Scan for the cell matching the given text and deliver its (X, Y) coordinate at center. 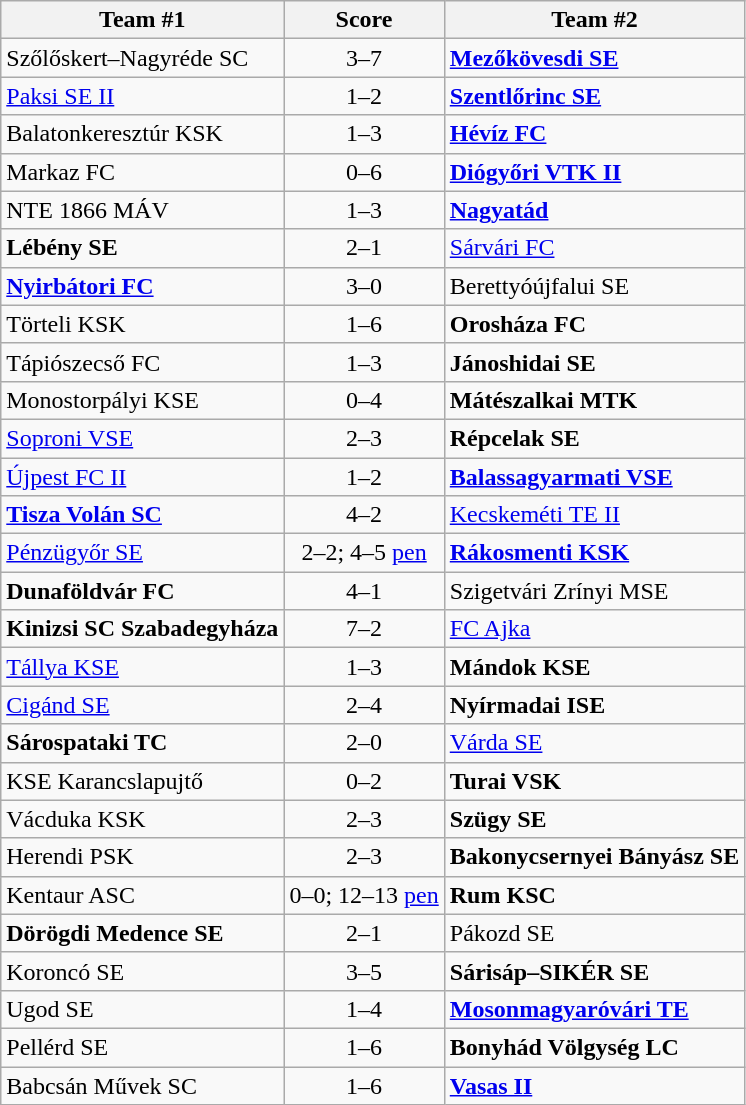
Mándok KSE (594, 667)
Kecskeméti TE II (594, 515)
7–2 (364, 629)
2–2; 4–5 pen (364, 553)
Monostorpályi KSE (142, 400)
Mosonmagyaróvári TE (594, 1009)
Szigetvári Zrínyi MSE (594, 591)
Orosháza FC (594, 324)
Sárvári FC (594, 248)
Nagyatád (594, 210)
Berettyóújfalui SE (594, 286)
Herendi PSK (142, 857)
Törteli KSK (142, 324)
Dörögdi Medence SE (142, 933)
Balassagyarmati VSE (594, 477)
0–0; 12–13 pen (364, 895)
2–4 (364, 705)
Vácduka KSK (142, 819)
0–4 (364, 400)
Pénzügyőr SE (142, 553)
Tápiószecső FC (142, 362)
Koroncó SE (142, 971)
Markaz FC (142, 172)
Kinizsi SC Szabadegyháza (142, 629)
Sárospataki TC (142, 743)
Score (364, 20)
Bonyhád Völgység LC (594, 1047)
KSE Karancslapujtő (142, 781)
3–5 (364, 971)
3–7 (364, 58)
Újpest FC II (142, 477)
Soproni VSE (142, 438)
Cigánd SE (142, 705)
Szentlőrinc SE (594, 96)
Babcsán Művek SC (142, 1085)
Pellérd SE (142, 1047)
Ugod SE (142, 1009)
Diógyőri VTK II (594, 172)
Várda SE (594, 743)
Kentaur ASC (142, 895)
Vasas II (594, 1085)
0–2 (364, 781)
Paksi SE II (142, 96)
Nyirbátori FC (142, 286)
0–6 (364, 172)
2–0 (364, 743)
4–1 (364, 591)
Nyírmadai ISE (594, 705)
Balatonkeresztúr KSK (142, 134)
Rákosmenti KSK (594, 553)
Bakonycsernyei Bányász SE (594, 857)
Team #2 (594, 20)
Szügy SE (594, 819)
NTE 1866 MÁV (142, 210)
Rum KSC (594, 895)
Sárisáp–SIKÉR SE (594, 971)
Tállya KSE (142, 667)
Tisza Volán SC (142, 515)
Szőlőskert–Nagyréde SC (142, 58)
Mátészalkai MTK (594, 400)
1–4 (364, 1009)
Répcelak SE (594, 438)
Lébény SE (142, 248)
Jánoshidai SE (594, 362)
Turai VSK (594, 781)
3–0 (364, 286)
Pákozd SE (594, 933)
4–2 (364, 515)
FC Ajka (594, 629)
Team #1 (142, 20)
Dunaföldvár FC (142, 591)
Mezőkövesdi SE (594, 58)
Hévíz FC (594, 134)
